Scan for the cell matching the given text and deliver its (X, Y) coordinate at center. 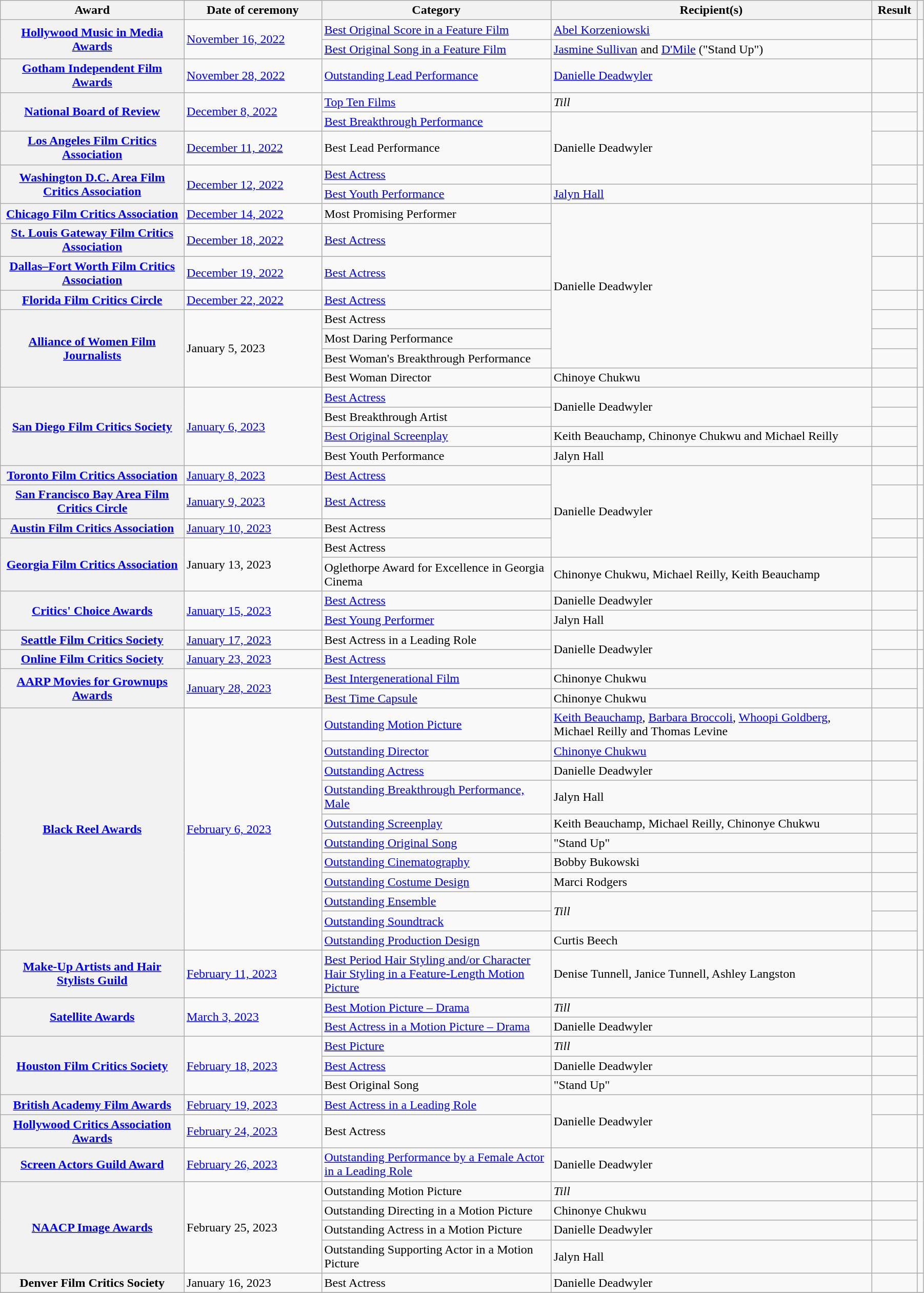
Marci Rodgers (711, 882)
December 19, 2022 (253, 273)
Category (436, 10)
Abel Korzeniowski (711, 30)
Date of ceremony (253, 10)
Most Daring Performance (436, 339)
Keith Beauchamp, Michael Reilly, Chinonye Chukwu (711, 823)
January 9, 2023 (253, 501)
Award (92, 10)
Critics' Choice Awards (92, 610)
Denise Tunnell, Janice Tunnell, Ashley Langston (711, 974)
Denver Film Critics Society (92, 1283)
Online Film Critics Society (92, 659)
Most Promising Performer (436, 213)
Result (895, 10)
December 22, 2022 (253, 300)
January 23, 2023 (253, 659)
Best Young Performer (436, 620)
Best Breakthrough Artist (436, 417)
February 11, 2023 (253, 974)
December 11, 2022 (253, 148)
Black Reel Awards (92, 830)
Make-Up Artists and Hair Stylists Guild (92, 974)
Outstanding Cinematography (436, 862)
British Academy Film Awards (92, 1105)
Jasmine Sullivan and D'Mile ("Stand Up") (711, 49)
Best Woman Director (436, 378)
Outstanding Production Design (436, 940)
Outstanding Original Song (436, 843)
Outstanding Actress (436, 771)
Georgia Film Critics Association (92, 564)
February 19, 2023 (253, 1105)
February 18, 2023 (253, 1066)
Austin Film Critics Association (92, 528)
Outstanding Screenplay (436, 823)
Best Intergenerational Film (436, 679)
Dallas–Fort Worth Film Critics Association (92, 273)
Chicago Film Critics Association (92, 213)
Chinonye Chukwu, Michael Reilly, Keith Beauchamp (711, 574)
February 6, 2023 (253, 830)
NAACP Image Awards (92, 1227)
Houston Film Critics Society (92, 1066)
Bobby Bukowski (711, 862)
January 5, 2023 (253, 349)
December 18, 2022 (253, 240)
Hollywood Critics Association Awards (92, 1131)
Seattle Film Critics Society (92, 639)
Best Woman's Breakthrough Performance (436, 358)
Oglethorpe Award for Excellence in Georgia Cinema (436, 574)
Best Period Hair Styling and/or Character Hair Styling in a Feature-Length Motion Picture (436, 974)
AARP Movies for Grownups Awards (92, 689)
St. Louis Gateway Film Critics Association (92, 240)
January 15, 2023 (253, 610)
Best Actress in a Motion Picture – Drama (436, 1027)
Alliance of Women Film Journalists (92, 349)
Outstanding Costume Design (436, 882)
Outstanding Supporting Actor in a Motion Picture (436, 1256)
December 12, 2022 (253, 184)
Best Original Screenplay (436, 436)
San Diego Film Critics Society (92, 427)
Top Ten Films (436, 102)
February 26, 2023 (253, 1165)
Best Lead Performance (436, 148)
Best Breakthrough Performance (436, 122)
Gotham Independent Film Awards (92, 76)
Best Motion Picture – Drama (436, 1007)
January 28, 2023 (253, 689)
Toronto Film Critics Association (92, 475)
Chinoye Chukwu (711, 378)
Washington D.C. Area Film Critics Association (92, 184)
January 8, 2023 (253, 475)
Outstanding Directing in a Motion Picture (436, 1210)
February 25, 2023 (253, 1227)
December 14, 2022 (253, 213)
Hollywood Music in Media Awards (92, 39)
January 17, 2023 (253, 639)
January 13, 2023 (253, 564)
National Board of Review (92, 112)
March 3, 2023 (253, 1017)
Best Picture (436, 1046)
Best Original Song (436, 1085)
Curtis Beech (711, 940)
Outstanding Performance by a Female Actor in a Leading Role (436, 1165)
November 28, 2022 (253, 76)
San Francisco Bay Area Film Critics Circle (92, 501)
February 24, 2023 (253, 1131)
Outstanding Soundtrack (436, 921)
Best Original Score in a Feature Film (436, 30)
Outstanding Lead Performance (436, 76)
Keith Beauchamp, Barbara Broccoli, Whoopi Goldberg, Michael Reilly and Thomas Levine (711, 725)
Satellite Awards (92, 1017)
December 8, 2022 (253, 112)
Outstanding Director (436, 751)
Keith Beauchamp, Chinonye Chukwu and Michael Reilly (711, 436)
Recipient(s) (711, 10)
January 10, 2023 (253, 528)
Best Time Capsule (436, 698)
Florida Film Critics Circle (92, 300)
Outstanding Ensemble (436, 901)
Los Angeles Film Critics Association (92, 148)
November 16, 2022 (253, 39)
Outstanding Breakthrough Performance, Male (436, 797)
Screen Actors Guild Award (92, 1165)
Outstanding Actress in a Motion Picture (436, 1230)
January 6, 2023 (253, 427)
Best Original Song in a Feature Film (436, 49)
January 16, 2023 (253, 1283)
